Scan for the cell matching the given text and deliver its [X, Y] coordinate at center. 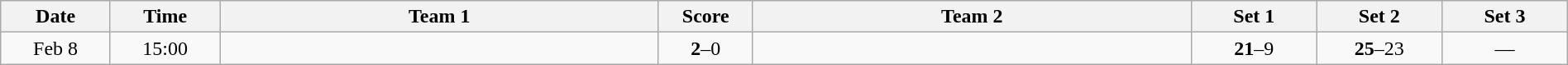
Set 1 [1255, 17]
— [1505, 48]
Team 1 [439, 17]
Time [165, 17]
25–23 [1379, 48]
Feb 8 [56, 48]
Date [56, 17]
2–0 [705, 48]
15:00 [165, 48]
21–9 [1255, 48]
Score [705, 17]
Team 2 [972, 17]
Set 3 [1505, 17]
Set 2 [1379, 17]
